From the cell containing the given text, extract its center point as [X, Y] coordinate. 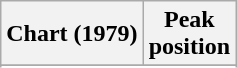
Chart (1979) [72, 34]
Peakposition [189, 34]
